Locate the cell with the specified text and output its [x, y] center coordinate. 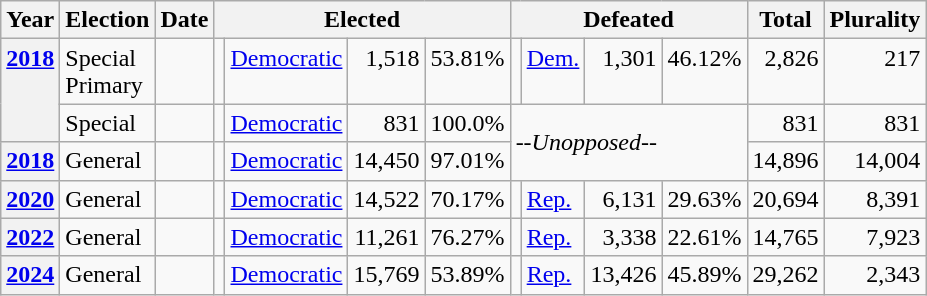
22.61% [704, 237]
217 [875, 72]
97.01% [468, 161]
Plurality [875, 20]
100.0% [468, 123]
2,826 [786, 72]
76.27% [468, 237]
Special [108, 123]
3,338 [624, 237]
1,518 [386, 72]
46.12% [704, 72]
Defeated [628, 20]
1,301 [624, 72]
SpecialPrimary [108, 72]
29,262 [786, 275]
Date [184, 20]
13,426 [624, 275]
Election [108, 20]
14,450 [386, 161]
70.17% [468, 199]
2020 [30, 199]
8,391 [875, 199]
Year [30, 20]
20,694 [786, 199]
Elected [362, 20]
11,261 [386, 237]
Total [786, 20]
7,923 [875, 237]
--Unopposed-- [628, 142]
45.89% [704, 275]
14,765 [786, 237]
14,004 [875, 161]
2022 [30, 237]
53.81% [468, 72]
15,769 [386, 275]
14,896 [786, 161]
14,522 [386, 199]
2,343 [875, 275]
6,131 [624, 199]
Dem. [553, 72]
29.63% [704, 199]
53.89% [468, 275]
2024 [30, 275]
